Return [X, Y] of the center of cell containing provided text 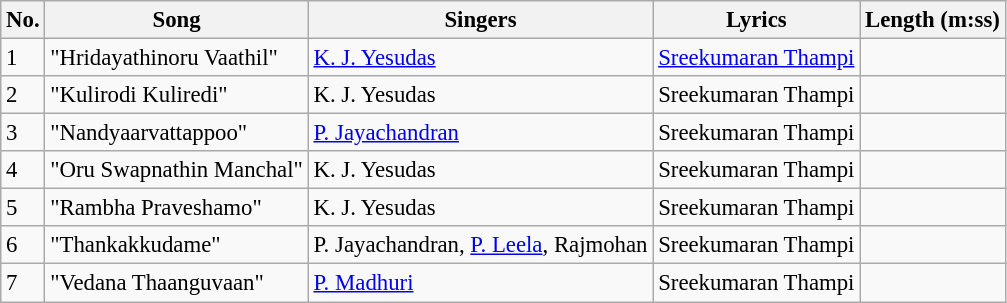
Singers [480, 20]
P. Madhuri [480, 283]
Song [176, 20]
3 [23, 133]
No. [23, 20]
4 [23, 170]
7 [23, 283]
"Kulirodi Kuliredi" [176, 95]
"Vedana Thaanguvaan" [176, 283]
"Nandyaarvattappoo" [176, 133]
6 [23, 245]
1 [23, 58]
2 [23, 95]
P. Jayachandran [480, 133]
"Rambha Praveshamo" [176, 208]
"Thankakkudame" [176, 245]
P. Jayachandran, P. Leela, Rajmohan [480, 245]
Length (m:ss) [932, 20]
5 [23, 208]
"Oru Swapnathin Manchal" [176, 170]
"Hridayathinoru Vaathil" [176, 58]
Lyrics [756, 20]
